From the cell containing the given text, extract its center point as [x, y] coordinate. 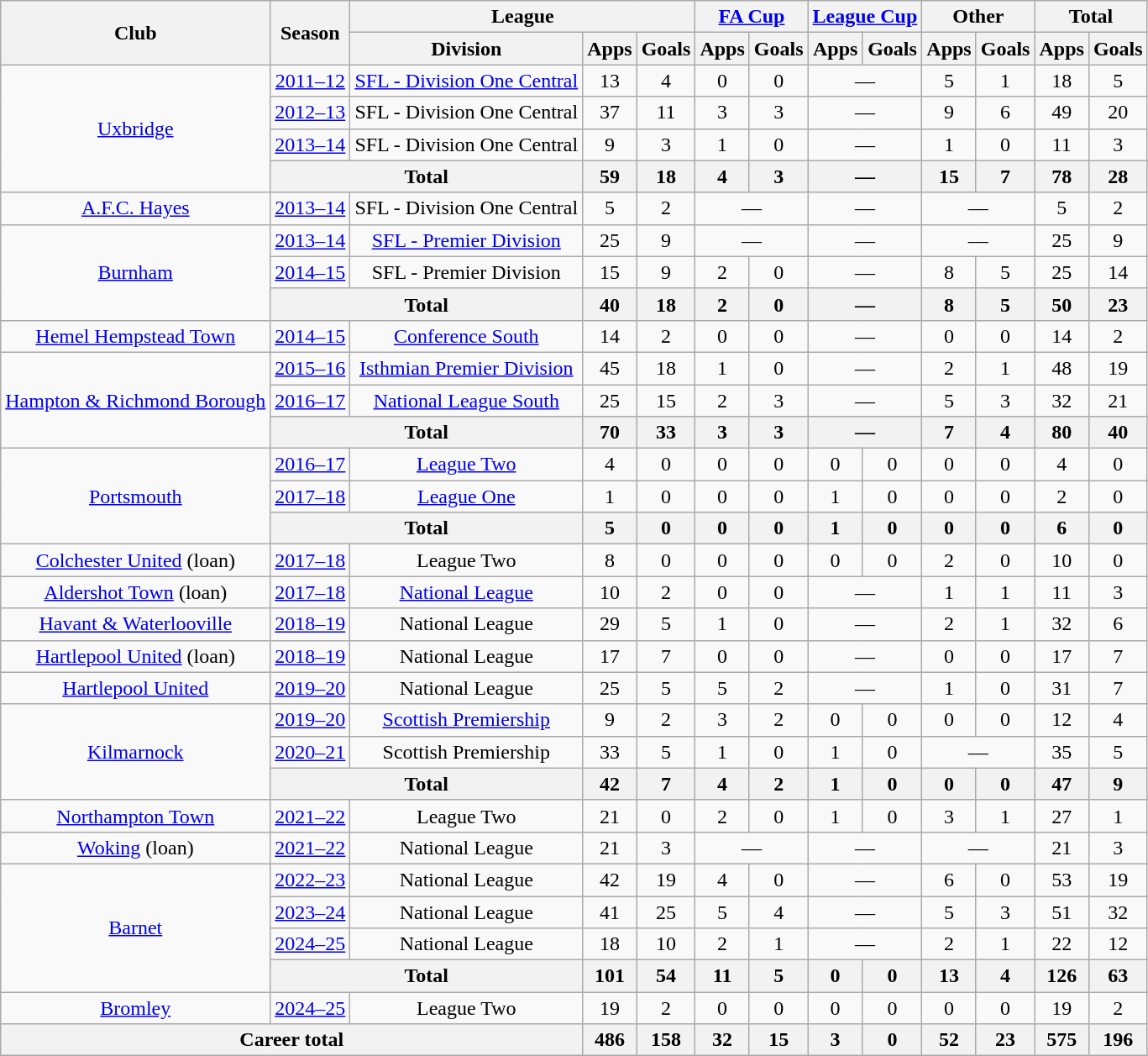
48 [1062, 368]
31 [1062, 688]
51 [1062, 912]
Burnham [136, 272]
Barnet [136, 927]
2022–23 [311, 880]
A.F.C. Hayes [136, 208]
70 [610, 433]
101 [610, 976]
Season [311, 33]
League Cup [865, 17]
80 [1062, 433]
Colchester United (loan) [136, 560]
49 [1062, 113]
45 [610, 368]
Uxbridge [136, 129]
47 [1062, 784]
59 [610, 176]
486 [610, 1040]
196 [1118, 1040]
Northampton Town [136, 816]
Hemel Hempstead Town [136, 336]
54 [666, 976]
2020–21 [311, 752]
35 [1062, 752]
Isthmian Premier Division [467, 368]
Woking (loan) [136, 848]
Conference South [467, 336]
FA Cup [752, 17]
22 [1062, 944]
Kilmarnock [136, 752]
Club [136, 33]
52 [949, 1040]
28 [1118, 176]
Bromley [136, 1008]
27 [1062, 816]
League [522, 17]
29 [610, 624]
National League South [467, 401]
Other [978, 17]
Portsmouth [136, 496]
Havant & Waterlooville [136, 624]
Hartlepool United (loan) [136, 656]
37 [610, 113]
126 [1062, 976]
78 [1062, 176]
575 [1062, 1040]
Hartlepool United [136, 688]
2011–12 [311, 81]
2012–13 [311, 113]
41 [610, 912]
Division [467, 49]
Career total [292, 1040]
50 [1062, 304]
2023–24 [311, 912]
158 [666, 1040]
League One [467, 496]
2015–16 [311, 368]
Hampton & Richmond Borough [136, 400]
63 [1118, 976]
53 [1062, 880]
20 [1118, 113]
Aldershot Town (loan) [136, 592]
